Find where the given text appears and provide that cell's center as [x, y] coordinate. 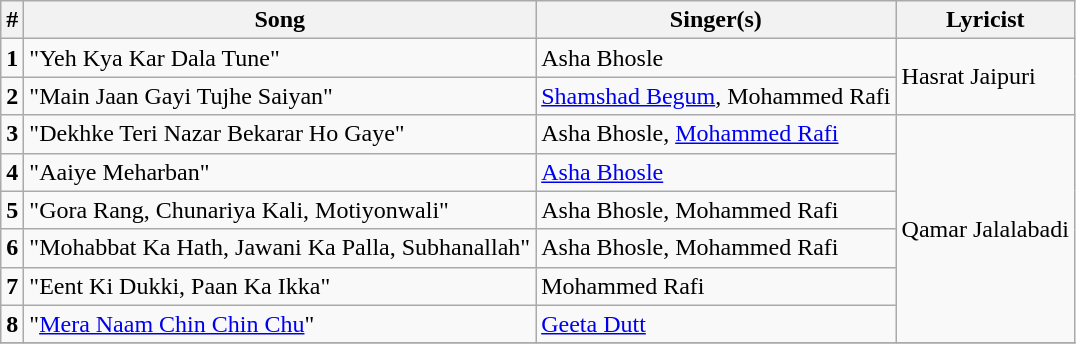
"Yeh Kya Kar Dala Tune" [280, 58]
Geeta Dutt [716, 324]
2 [12, 96]
"Dekhke Teri Nazar Bekarar Ho Gaye" [280, 134]
# [12, 20]
Hasrat Jaipuri [985, 77]
"Mera Naam Chin Chin Chu" [280, 324]
5 [12, 210]
3 [12, 134]
Shamshad Begum, Mohammed Rafi [716, 96]
"Mohabbat Ka Hath, Jawani Ka Palla, Subhanallah" [280, 248]
"Main Jaan Gayi Tujhe Saiyan" [280, 96]
Lyricist [985, 20]
1 [12, 58]
7 [12, 286]
"Aaiye Meharban" [280, 172]
8 [12, 324]
Mohammed Rafi [716, 286]
"Eent Ki Dukki, Paan Ka Ikka" [280, 286]
4 [12, 172]
Qamar Jalalabadi [985, 229]
"Gora Rang, Chunariya Kali, Motiyonwali" [280, 210]
Singer(s) [716, 20]
Song [280, 20]
6 [12, 248]
